Return [x, y] of the center of cell containing provided text 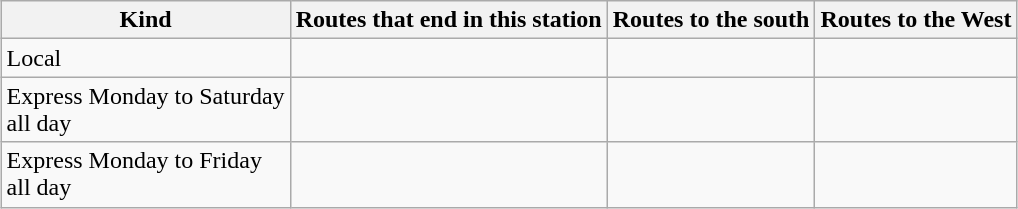
Kind [146, 20]
Routes that end in this station [448, 20]
Express Monday to Saturday all day [146, 110]
Routes to the south [711, 20]
Routes to the West [916, 20]
Express Monday to Friday all day [146, 174]
Local [146, 58]
